Provide the (X, Y) coordinate of the cell's center where the given text is located.  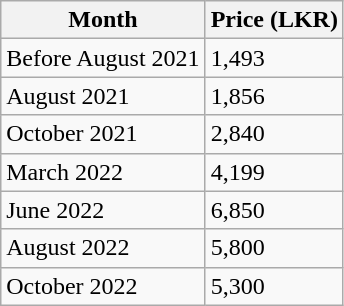
March 2022 (103, 172)
October 2021 (103, 134)
1,493 (274, 58)
6,850 (274, 210)
August 2021 (103, 96)
June 2022 (103, 210)
August 2022 (103, 248)
Month (103, 20)
October 2022 (103, 286)
2,840 (274, 134)
Before August 2021 (103, 58)
4,199 (274, 172)
Price (LKR) (274, 20)
5,800 (274, 248)
5,300 (274, 286)
1,856 (274, 96)
